Identify which cell holds the provided text, then report its [x, y] central coordinate. 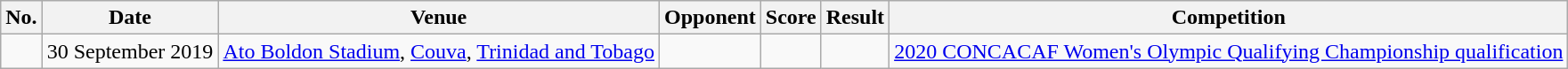
Ato Boldon Stadium, Couva, Trinidad and Tobago [439, 51]
Opponent [711, 18]
Venue [439, 18]
No. [21, 18]
Date [130, 18]
30 September 2019 [130, 51]
2020 CONCACAF Women's Olympic Qualifying Championship qualification [1229, 51]
Result [855, 18]
Score [791, 18]
Competition [1229, 18]
